Identify which cell holds the provided text, then report its (X, Y) central coordinate. 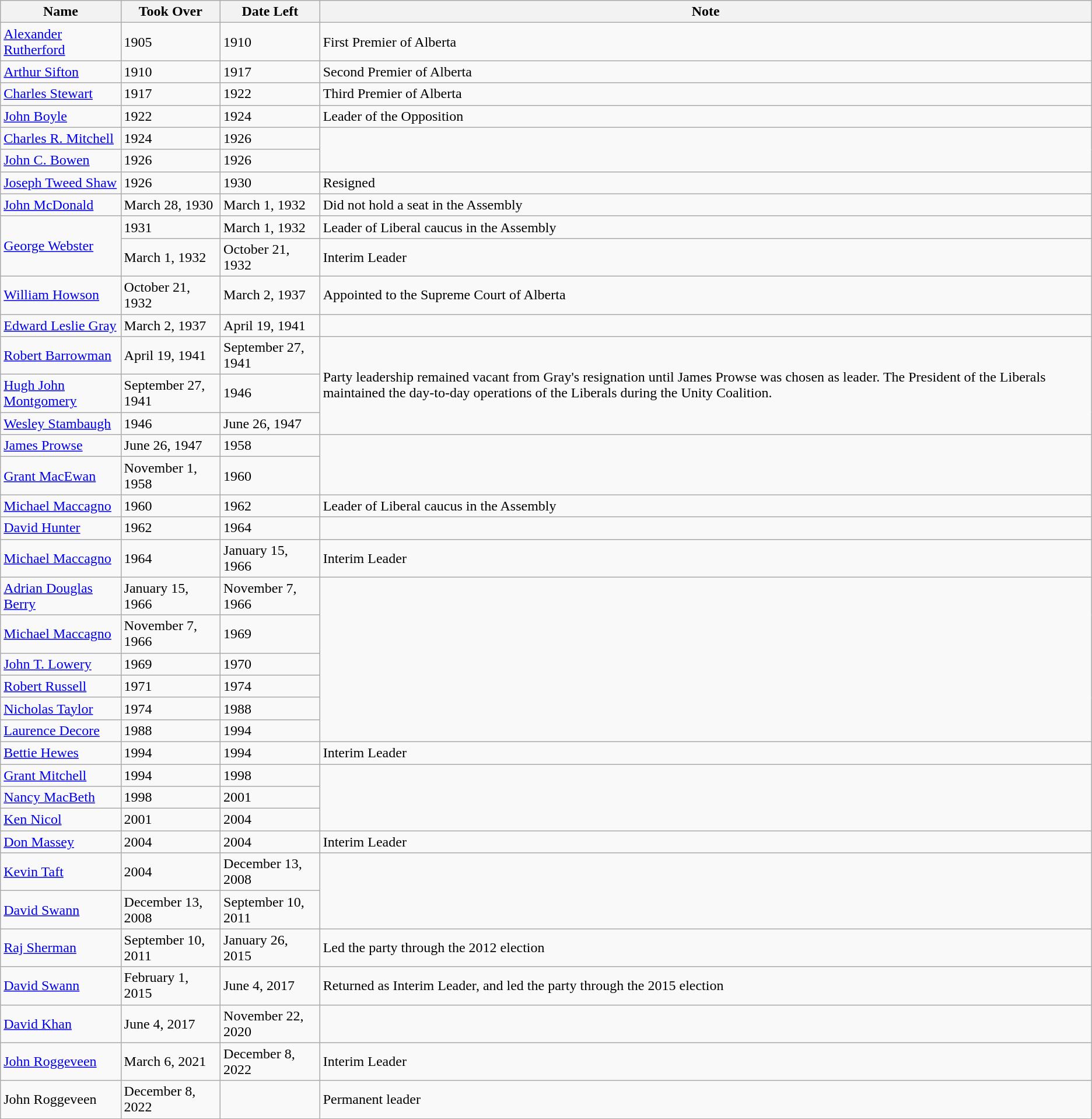
Wesley Stambaugh (61, 424)
Laurence Decore (61, 730)
John Boyle (61, 116)
November 22, 2020 (271, 1023)
Raj Sherman (61, 947)
James Prowse (61, 446)
Joseph Tweed Shaw (61, 183)
Hugh John Montgomery (61, 393)
Note (706, 12)
1970 (271, 664)
1930 (271, 183)
Grant Mitchell (61, 775)
Ken Nicol (61, 820)
David Hunter (61, 528)
John C. Bowen (61, 160)
February 1, 2015 (170, 986)
Arthur Sifton (61, 72)
Leader of the Opposition (706, 116)
Charles R. Mitchell (61, 138)
Adrian Douglas Berry (61, 596)
John McDonald (61, 205)
Appointed to the Supreme Court of Alberta (706, 295)
Took Over (170, 12)
Grant MacEwan (61, 476)
Returned as Interim Leader, and led the party through the 2015 election (706, 986)
Don Massey (61, 842)
Robert Barrowman (61, 356)
Date Left (271, 12)
November 1, 1958 (170, 476)
John T. Lowery (61, 664)
Second Premier of Alberta (706, 72)
1958 (271, 446)
Third Premier of Alberta (706, 94)
March 6, 2021 (170, 1062)
Did not hold a seat in the Assembly (706, 205)
Resigned (706, 183)
Permanent leader (706, 1099)
Edward Leslie Gray (61, 325)
Alexander Rutherford (61, 42)
Led the party through the 2012 election (706, 947)
Name (61, 12)
William Howson (61, 295)
David Khan (61, 1023)
Bettie Hewes (61, 753)
Charles Stewart (61, 94)
First Premier of Alberta (706, 42)
1971 (170, 686)
Nicholas Taylor (61, 708)
January 26, 2015 (271, 947)
March 28, 1930 (170, 205)
George Webster (61, 246)
Nancy MacBeth (61, 798)
Kevin Taft (61, 872)
Robert Russell (61, 686)
1931 (170, 227)
1905 (170, 42)
